Return [X, Y] of the center of cell containing provided text 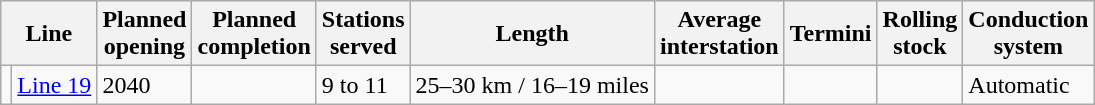
Averageinterstation [719, 34]
Automatic [1028, 85]
Length [532, 34]
Rollingstock [920, 34]
9 to 11 [363, 85]
Stationsserved [363, 34]
Plannedcompletion [254, 34]
Conductionsystem [1028, 34]
Line [49, 34]
Line 19 [54, 85]
Termini [830, 34]
25–30 km / 16–19 miles [532, 85]
Plannedopening [144, 34]
2040 [144, 85]
